Detect which cell encompasses the target text, then output its (X, Y) center coordinate. 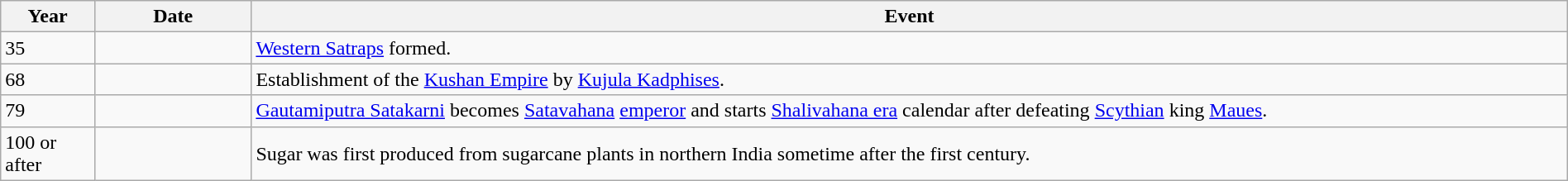
100 or after (48, 154)
Date (172, 17)
Gautamiputra Satakarni becomes Satavahana emperor and starts Shalivahana era calendar after defeating Scythian king Maues. (910, 111)
Event (910, 17)
Establishment of the Kushan Empire by Kujula Kadphises. (910, 79)
68 (48, 79)
35 (48, 48)
Year (48, 17)
79 (48, 111)
Sugar was first produced from sugarcane plants in northern India sometime after the first century. (910, 154)
Western Satraps formed. (910, 48)
